Search for the cell housing the specified text and yield its [X, Y] center coordinate. 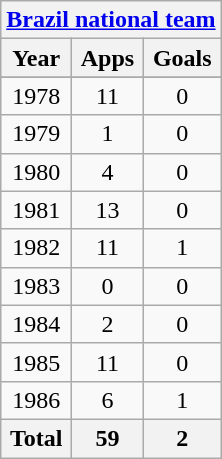
1978 [36, 96]
1980 [36, 172]
Apps [108, 58]
1985 [36, 362]
Total [36, 438]
1981 [36, 210]
1986 [36, 400]
6 [108, 400]
1984 [36, 324]
13 [108, 210]
1983 [36, 286]
Brazil national team [111, 20]
1982 [36, 248]
Year [36, 58]
Goals [182, 58]
1979 [36, 134]
4 [108, 172]
59 [108, 438]
